Pinpoint the cell where the given text exists, returning its (x, y) midpoint coordinate. 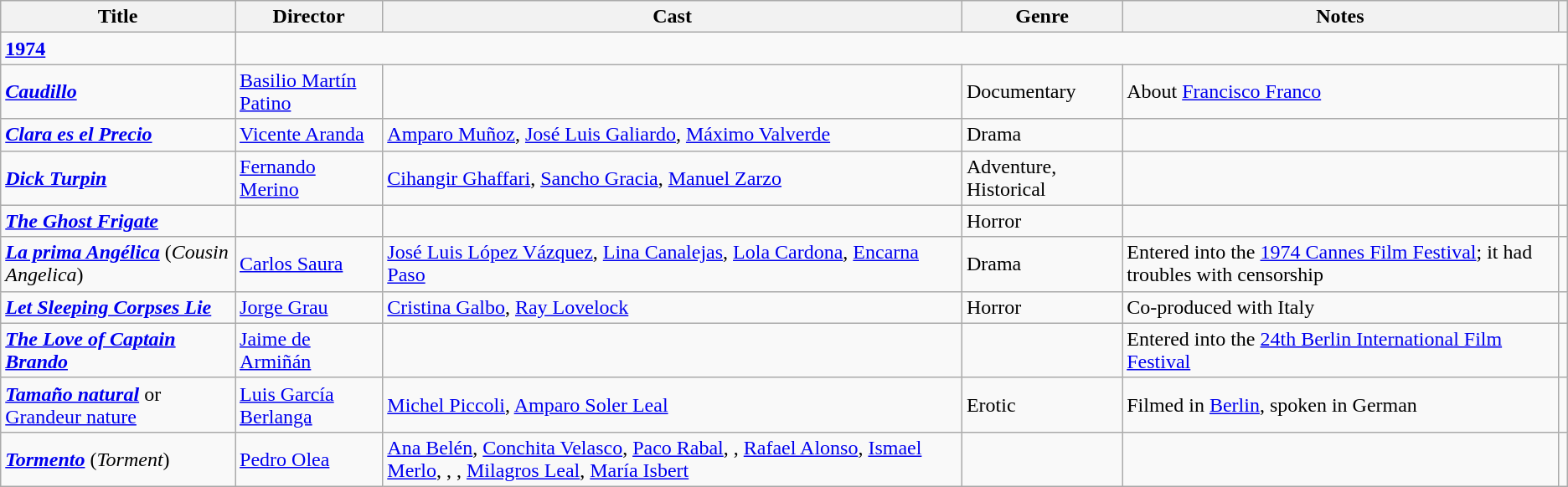
Genre (1042, 17)
Vicente Aranda (309, 135)
The Ghost Frigate (118, 221)
Title (118, 17)
Documentary (1042, 92)
1974 (118, 49)
Cristina Galbo, Ray Lovelock (673, 307)
Erotic (1042, 405)
Tamaño natural or Grandeur nature (118, 405)
About Francisco Franco (1340, 92)
Let Sleeping Corpses Lie (118, 307)
Entered into the 1974 Cannes Film Festival; it had troubles with censorship (1340, 264)
Cihangir Ghaffari, Sancho Gracia, Manuel Zarzo (673, 177)
Director (309, 17)
Jorge Grau (309, 307)
La prima Angélica (Cousin Angelica) (118, 264)
Notes (1340, 17)
Cast (673, 17)
Tormento (Torment) (118, 459)
The Love of Captain Brando (118, 350)
Michel Piccoli, Amparo Soler Leal (673, 405)
Pedro Olea (309, 459)
Dick Turpin (118, 177)
Amparo Muñoz, José Luis Galiardo, Máximo Valverde (673, 135)
Co-produced with Italy (1340, 307)
Basilio Martín Patino (309, 92)
Entered into the 24th Berlin International Film Festival (1340, 350)
Clara es el Precio (118, 135)
Fernando Merino (309, 177)
Luis García Berlanga (309, 405)
Adventure, Historical (1042, 177)
Ana Belén, Conchita Velasco, Paco Rabal, , Rafael Alonso, Ismael Merlo, , , Milagros Leal, María Isbert (673, 459)
Caudillo (118, 92)
José Luis López Vázquez, Lina Canalejas, Lola Cardona, Encarna Paso (673, 264)
Filmed in Berlin, spoken in German (1340, 405)
Carlos Saura (309, 264)
Jaime de Armiñán (309, 350)
